Pinpoint the cell where the given text exists, returning its (X, Y) midpoint coordinate. 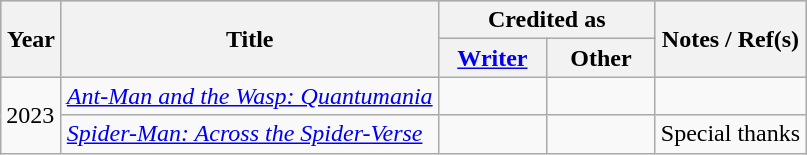
Other (602, 58)
Special thanks (730, 134)
2023 (32, 115)
Spider-Man: Across the Spider-Verse (250, 134)
Year (32, 39)
Notes / Ref(s) (730, 39)
Ant-Man and the Wasp: Quantumania (250, 96)
Credited as (546, 20)
Writer (492, 58)
Title (250, 39)
